Return (x, y) of the center of cell containing provided text 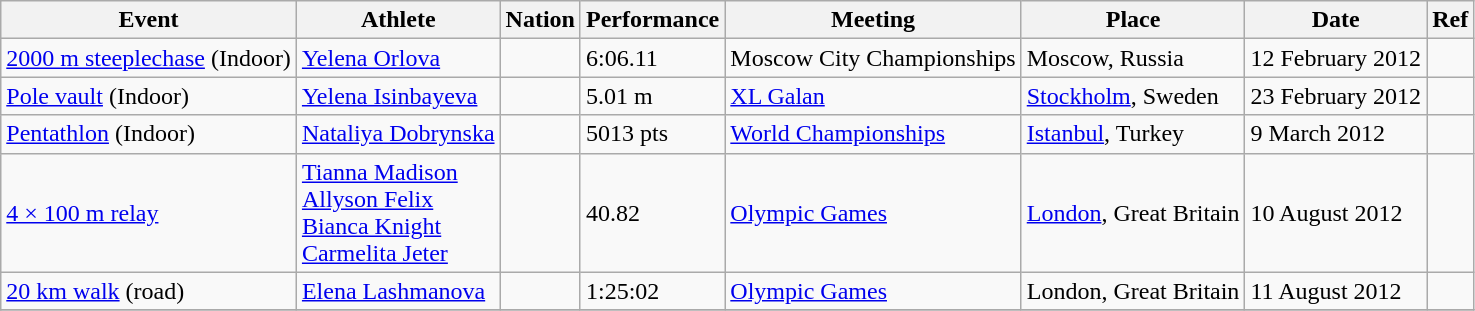
5013 pts (652, 134)
Pentathlon (Indoor) (149, 134)
Performance (652, 20)
Ref (1450, 20)
Athlete (398, 20)
Moscow, Russia (1133, 58)
Istanbul, Turkey (1133, 134)
Place (1133, 20)
2000 m steeplechase (Indoor) (149, 58)
Yelena Orlova (398, 58)
Elena Lashmanova (398, 291)
4 × 100 m relay (149, 212)
Stockholm, Sweden (1133, 96)
23 February 2012 (1336, 96)
Nation (540, 20)
Meeting (873, 20)
Date (1336, 20)
9 March 2012 (1336, 134)
World Championships (873, 134)
12 February 2012 (1336, 58)
40.82 (652, 212)
Yelena Isinbayeva (398, 96)
XL Galan (873, 96)
20 km walk (road) (149, 291)
Moscow City Championships (873, 58)
1:25:02 (652, 291)
Pole vault (Indoor) (149, 96)
11 August 2012 (1336, 291)
Nataliya Dobrynska (398, 134)
10 August 2012 (1336, 212)
5.01 m (652, 96)
6:06.11 (652, 58)
Tianna MadisonAllyson FelixBianca KnightCarmelita Jeter (398, 212)
Event (149, 20)
